Provide the [x, y] coordinate of the cell's center where the given text is located.  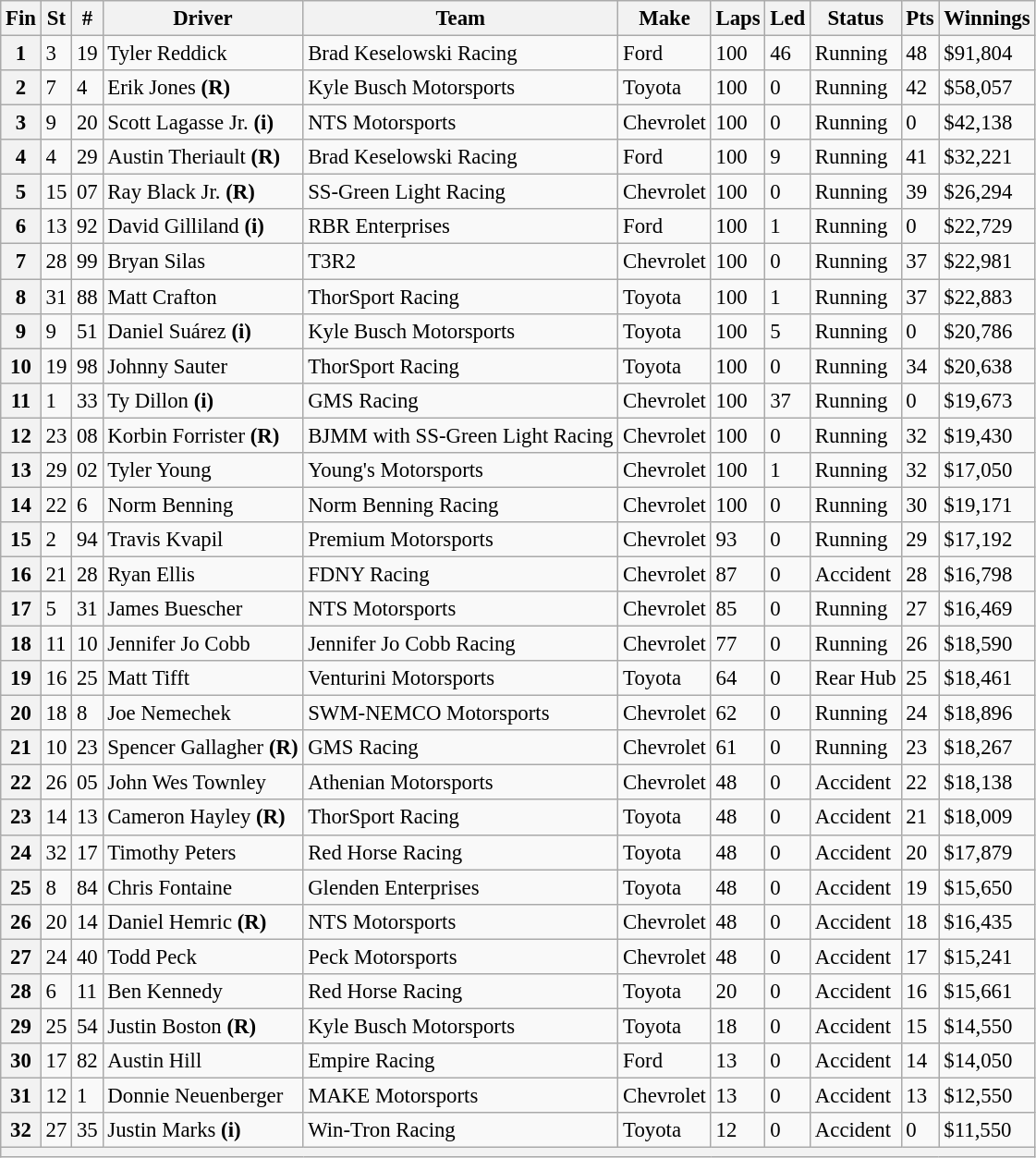
MAKE Motorsports [460, 1095]
Laps [737, 18]
05 [87, 783]
Win-Tron Racing [460, 1130]
99 [87, 262]
# [87, 18]
42 [920, 88]
Matt Tifft [203, 678]
54 [87, 1026]
93 [737, 540]
$16,435 [987, 921]
Travis Kvapil [203, 540]
Erik Jones (R) [203, 88]
Donnie Neuenberger [203, 1095]
39 [920, 192]
Glenden Enterprises [460, 887]
Team [460, 18]
08 [87, 435]
02 [87, 470]
Ryan Ellis [203, 574]
Korbin Forrister (R) [203, 435]
James Buescher [203, 609]
87 [737, 574]
84 [87, 887]
64 [737, 678]
41 [920, 157]
$17,879 [987, 852]
62 [737, 713]
34 [920, 366]
$15,241 [987, 957]
94 [87, 540]
Make [664, 18]
Tyler Young [203, 470]
$17,050 [987, 470]
Johnny Sauter [203, 366]
$15,650 [987, 887]
$18,896 [987, 713]
Norm Benning [203, 505]
Daniel Suárez (i) [203, 331]
35 [87, 1130]
Empire Racing [460, 1061]
Status [856, 18]
Driver [203, 18]
$22,883 [987, 297]
$12,550 [987, 1095]
John Wes Townley [203, 783]
Winnings [987, 18]
40 [87, 957]
BJMM with SS-Green Light Racing [460, 435]
$16,798 [987, 574]
Chris Fontaine [203, 887]
07 [87, 192]
Venturini Motorsports [460, 678]
SS-Green Light Racing [460, 192]
Timothy Peters [203, 852]
Joe Nemechek [203, 713]
Ty Dillon (i) [203, 400]
Pts [920, 18]
51 [87, 331]
Young's Motorsports [460, 470]
$91,804 [987, 54]
Todd Peck [203, 957]
Scott Lagasse Jr. (i) [203, 123]
$22,981 [987, 262]
$15,661 [987, 992]
$32,221 [987, 157]
Bryan Silas [203, 262]
82 [87, 1061]
$11,550 [987, 1130]
$18,009 [987, 818]
Peck Motorsports [460, 957]
$18,267 [987, 748]
Austin Theriault (R) [203, 157]
Tyler Reddick [203, 54]
$14,550 [987, 1026]
Justin Marks (i) [203, 1130]
$18,590 [987, 644]
Justin Boston (R) [203, 1026]
Matt Crafton [203, 297]
Athenian Motorsports [460, 783]
$17,192 [987, 540]
$18,138 [987, 783]
SWM-NEMCO Motorsports [460, 713]
Jennifer Jo Cobb Racing [460, 644]
David Gilliland (i) [203, 226]
77 [737, 644]
Jennifer Jo Cobb [203, 644]
$20,786 [987, 331]
$19,673 [987, 400]
$26,294 [987, 192]
Daniel Hemric (R) [203, 921]
$18,461 [987, 678]
Spencer Gallagher (R) [203, 748]
46 [787, 54]
85 [737, 609]
RBR Enterprises [460, 226]
Norm Benning Racing [460, 505]
Ben Kennedy [203, 992]
T3R2 [460, 262]
FDNY Racing [460, 574]
$20,638 [987, 366]
$42,138 [987, 123]
Led [787, 18]
$58,057 [987, 88]
Ray Black Jr. (R) [203, 192]
$19,171 [987, 505]
St [55, 18]
61 [737, 748]
92 [87, 226]
$16,469 [987, 609]
Fin [21, 18]
33 [87, 400]
$22,729 [987, 226]
$14,050 [987, 1061]
$19,430 [987, 435]
Rear Hub [856, 678]
Cameron Hayley (R) [203, 818]
98 [87, 366]
Austin Hill [203, 1061]
88 [87, 297]
Premium Motorsports [460, 540]
